Determine the (X, Y) coordinate at the center of the cell enclosing the given text.  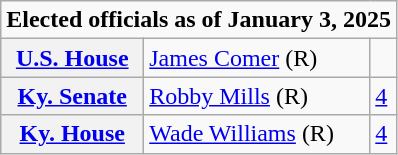
James Comer (R) (257, 58)
U.S. House (72, 58)
Ky. Senate (72, 96)
Ky. House (72, 134)
Wade Williams (R) (257, 134)
Elected officials as of January 3, 2025 (199, 20)
Robby Mills (R) (257, 96)
